Capture the cell that displays the provided text and extract its [x, y] central coordinate. 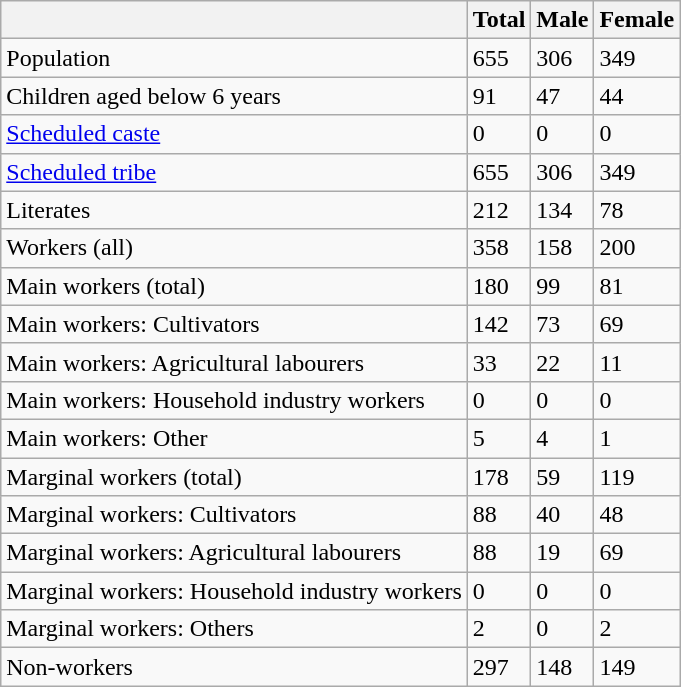
5 [499, 438]
Marginal workers: Others [234, 629]
Main workers: Other [234, 438]
Main workers (total) [234, 286]
Main workers: Household industry workers [234, 400]
22 [562, 362]
212 [499, 210]
73 [562, 324]
Female [637, 20]
59 [562, 477]
19 [562, 553]
78 [637, 210]
178 [499, 477]
158 [562, 248]
Marginal workers: Household industry workers [234, 591]
1 [637, 438]
99 [562, 286]
44 [637, 96]
Main workers: Agricultural labourers [234, 362]
180 [499, 286]
47 [562, 96]
Population [234, 58]
Scheduled tribe [234, 172]
Marginal workers: Cultivators [234, 515]
Scheduled caste [234, 134]
358 [499, 248]
40 [562, 515]
Workers (all) [234, 248]
142 [499, 324]
Marginal workers: Agricultural labourers [234, 553]
Total [499, 20]
134 [562, 210]
11 [637, 362]
91 [499, 96]
48 [637, 515]
33 [499, 362]
148 [562, 667]
297 [499, 667]
Male [562, 20]
Literates [234, 210]
149 [637, 667]
Non-workers [234, 667]
81 [637, 286]
Children aged below 6 years [234, 96]
4 [562, 438]
Main workers: Cultivators [234, 324]
200 [637, 248]
Marginal workers (total) [234, 477]
119 [637, 477]
